Search for the cell housing the specified text and yield its [x, y] center coordinate. 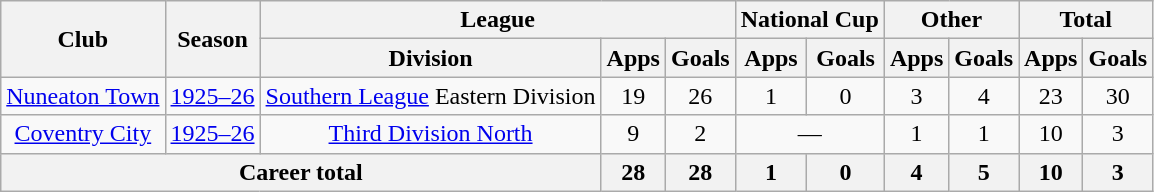
9 [633, 134]
Season [212, 39]
Other [951, 20]
— [810, 134]
National Cup [810, 20]
Club [83, 39]
Career total [301, 172]
Coventry City [83, 134]
26 [700, 96]
19 [633, 96]
Southern League Eastern Division [430, 96]
Nuneaton Town [83, 96]
23 [1051, 96]
2 [700, 134]
League [498, 20]
5 [984, 172]
30 [1118, 96]
Division [430, 58]
Total [1086, 20]
Third Division North [430, 134]
